Provide the [X, Y] coordinate of the cell's center where the given text is located.  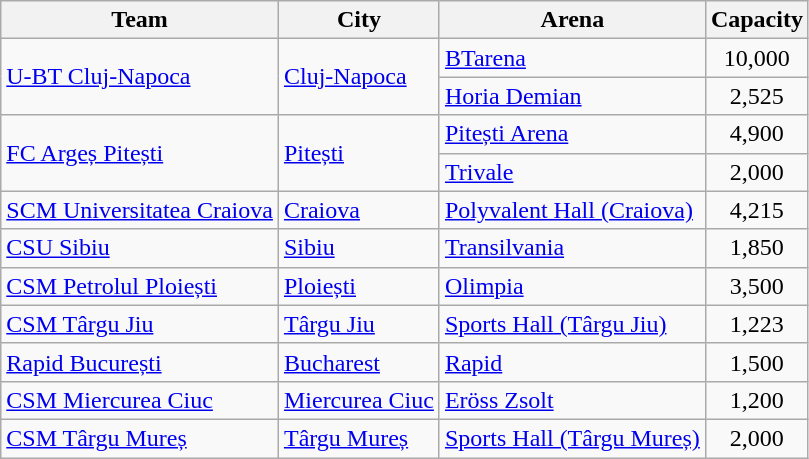
U-BT Cluj-Napoca [140, 77]
Transilvania [572, 248]
CSU Sibiu [140, 248]
1,200 [756, 400]
Polyvalent Hall (Craiova) [572, 210]
Eröss Zsolt [572, 400]
2,525 [756, 96]
Bucharest [358, 362]
1,850 [756, 248]
BTarena [572, 58]
City [358, 20]
Craiova [358, 210]
Trivale [572, 172]
Horia Demian [572, 96]
Ploiești [358, 286]
3,500 [756, 286]
Târgu Mureș [358, 438]
SCM Universitatea Craiova [140, 210]
CSM Petrolul Ploiești [140, 286]
Sports Hall (Târgu Jiu) [572, 324]
Olimpia [572, 286]
1,223 [756, 324]
Pitești Arena [572, 134]
Capacity [756, 20]
Sports Hall (Târgu Mureș) [572, 438]
Târgu Jiu [358, 324]
Cluj-Napoca [358, 77]
Sibiu [358, 248]
Pitești [358, 153]
Team [140, 20]
1,500 [756, 362]
Arena [572, 20]
10,000 [756, 58]
Rapid [572, 362]
4,215 [756, 210]
Miercurea Ciuc [358, 400]
4,900 [756, 134]
CSM Miercurea Ciuc [140, 400]
CSM Târgu Jiu [140, 324]
CSM Târgu Mureș [140, 438]
Rapid București [140, 362]
FC Argeș Pitești [140, 153]
